Return (x, y) of the center of cell containing provided text 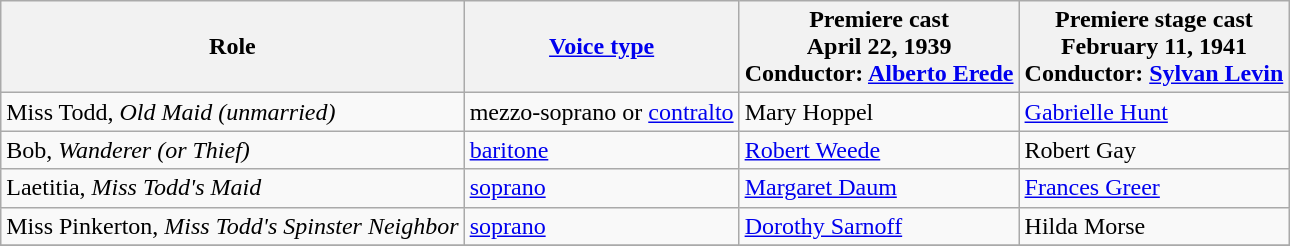
Bob, Wanderer (or Thief) (232, 150)
Dorothy Sarnoff (879, 226)
Mary Hoppel (879, 112)
Miss Pinkerton, Miss Todd's Spinster Neighbor (232, 226)
Robert Gay (1154, 150)
Gabrielle Hunt (1154, 112)
mezzo-soprano or contralto (602, 112)
Role (232, 47)
Miss Todd, Old Maid (unmarried) (232, 112)
Robert Weede (879, 150)
baritone (602, 150)
Premiere castApril 22, 1939Conductor: Alberto Erede (879, 47)
Frances Greer (1154, 188)
Premiere stage castFebruary 11, 1941Conductor: Sylvan Levin (1154, 47)
Margaret Daum (879, 188)
Laetitia, Miss Todd's Maid (232, 188)
Voice type (602, 47)
Hilda Morse (1154, 226)
